Extract the [X, Y] coordinate from the center of the cell holding the provided text.  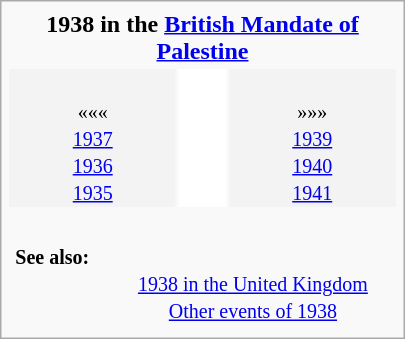
«««193719361935 [92, 138]
See also: 1938 in the United KingdomOther events of 1938 [202, 270]
1938 in the United KingdomOther events of 1938 [254, 284]
See also: [60, 284]
1938 in the British Mandate of Palestine [202, 38]
»»»193919401941 [312, 138]
